Find where the given text appears and provide that cell's center as (X, Y) coordinate. 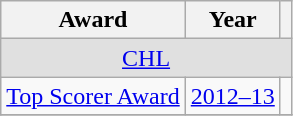
2012–13 (232, 96)
Year (232, 20)
Top Scorer Award (93, 96)
CHL (146, 58)
Award (93, 20)
